Scan for the cell matching the given text and deliver its (x, y) coordinate at center. 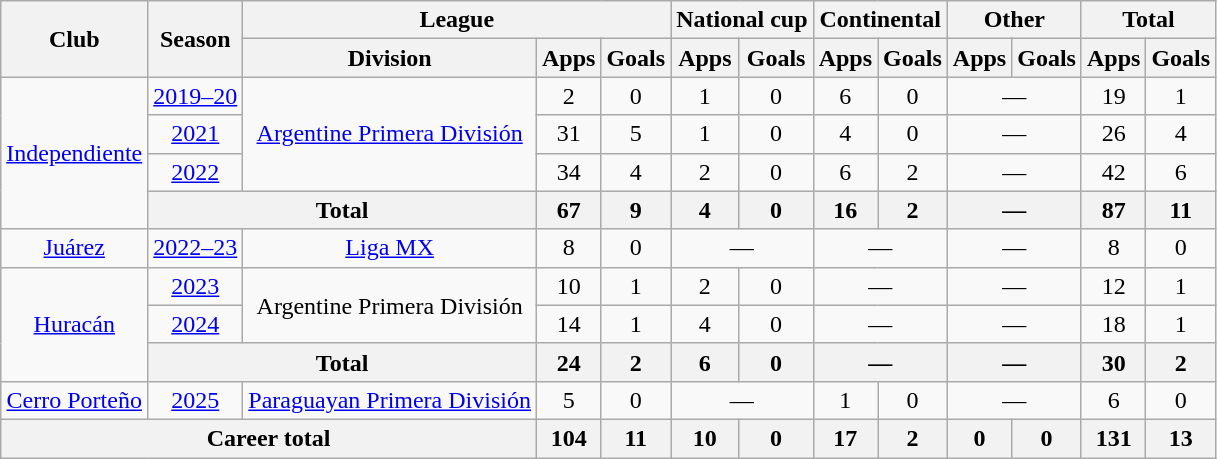
League (457, 20)
9 (636, 210)
2022 (196, 172)
2019–20 (196, 96)
30 (1113, 362)
Cerro Porteño (74, 400)
2022–23 (196, 248)
24 (568, 362)
87 (1113, 210)
18 (1113, 324)
2021 (196, 134)
Career total (269, 438)
131 (1113, 438)
Other (1014, 20)
Continental (880, 20)
Club (74, 39)
13 (1181, 438)
Juárez (74, 248)
2024 (196, 324)
104 (568, 438)
Season (196, 39)
31 (568, 134)
17 (845, 438)
34 (568, 172)
67 (568, 210)
16 (845, 210)
Independiente (74, 153)
National cup (742, 20)
14 (568, 324)
Paraguayan Primera División (390, 400)
2025 (196, 400)
26 (1113, 134)
Huracán (74, 324)
19 (1113, 96)
Division (390, 58)
Liga MX (390, 248)
2023 (196, 286)
12 (1113, 286)
42 (1113, 172)
